Search for the cell housing the specified text and yield its (X, Y) center coordinate. 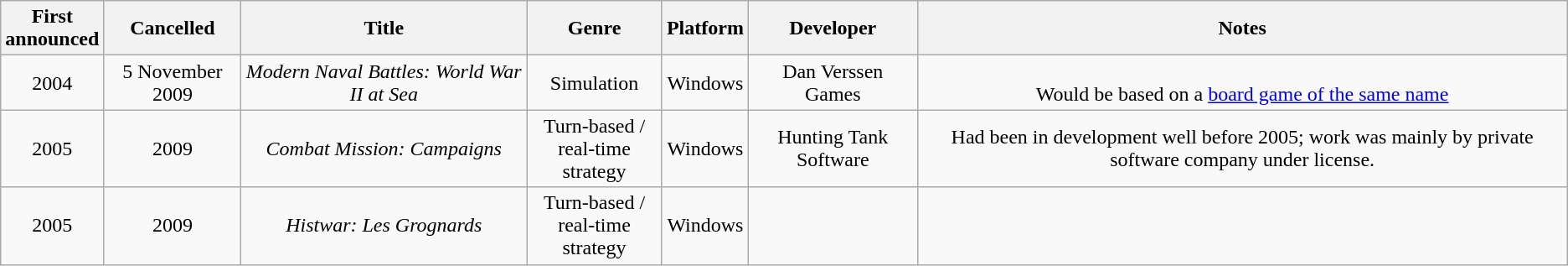
Had been in development well before 2005; work was mainly by private software company under license. (1242, 149)
5 November 2009 (173, 82)
Dan Verssen Games (833, 82)
Modern Naval Battles: World War II at Sea (384, 82)
Platform (705, 29)
Combat Mission: Campaigns (384, 149)
First announced (52, 29)
Cancelled (173, 29)
2004 (52, 82)
Title (384, 29)
Developer (833, 29)
Genre (595, 29)
Histwar: Les Grognards (384, 226)
Simulation (595, 82)
Notes (1242, 29)
Hunting Tank Software (833, 149)
Would be based on a board game of the same name (1242, 82)
